Find where the given text appears and provide that cell's center as (x, y) coordinate. 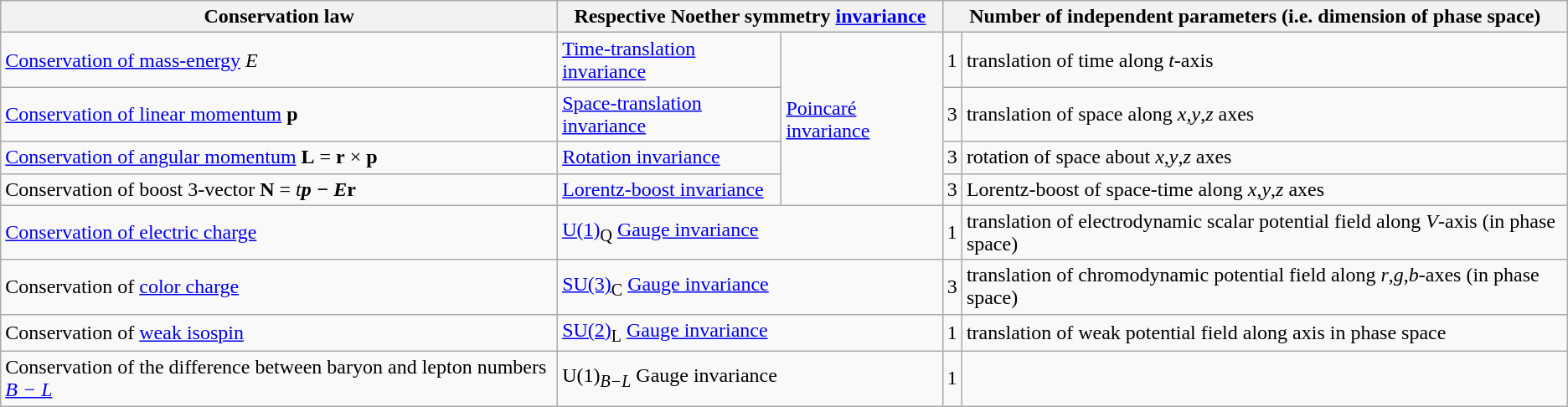
Conservation of mass-energy E (280, 60)
Lorentz-boost of space-time along x,y,z axes (1265, 189)
Conservation of angular momentum L = r × p (280, 157)
Conservation of weak isospin (280, 332)
Conservation law (280, 17)
Space-translation invariance (670, 114)
translation of weak potential field along axis in phase space (1265, 332)
SU(3)C Gauge invariance (750, 286)
translation of chromodynamic potential field along r,g,b-axes (in phase space) (1265, 286)
SU(2)L Gauge invariance (750, 332)
Conservation of linear momentum p (280, 114)
translation of time along t-axis (1265, 60)
Conservation of the difference between baryon and lepton numbers B − L (280, 379)
Respective Noether symmetry invariance (750, 17)
rotation of space about x,y,z axes (1265, 157)
Poincaré invariance (862, 119)
Number of independent parameters (i.e. dimension of phase space) (1255, 17)
translation of electrodynamic scalar potential field along V-axis (in phase space) (1265, 233)
U(1)Q Gauge invariance (750, 233)
U(1)B−L Gauge invariance (750, 379)
Conservation of boost 3-vector N = tp − Er (280, 189)
Rotation invariance (670, 157)
Time-translation invariance (670, 60)
translation of space along x,y,z axes (1265, 114)
Conservation of electric charge (280, 233)
Conservation of color charge (280, 286)
Lorentz-boost invariance (670, 189)
